From the cell containing the given text, extract its center point as (X, Y) coordinate. 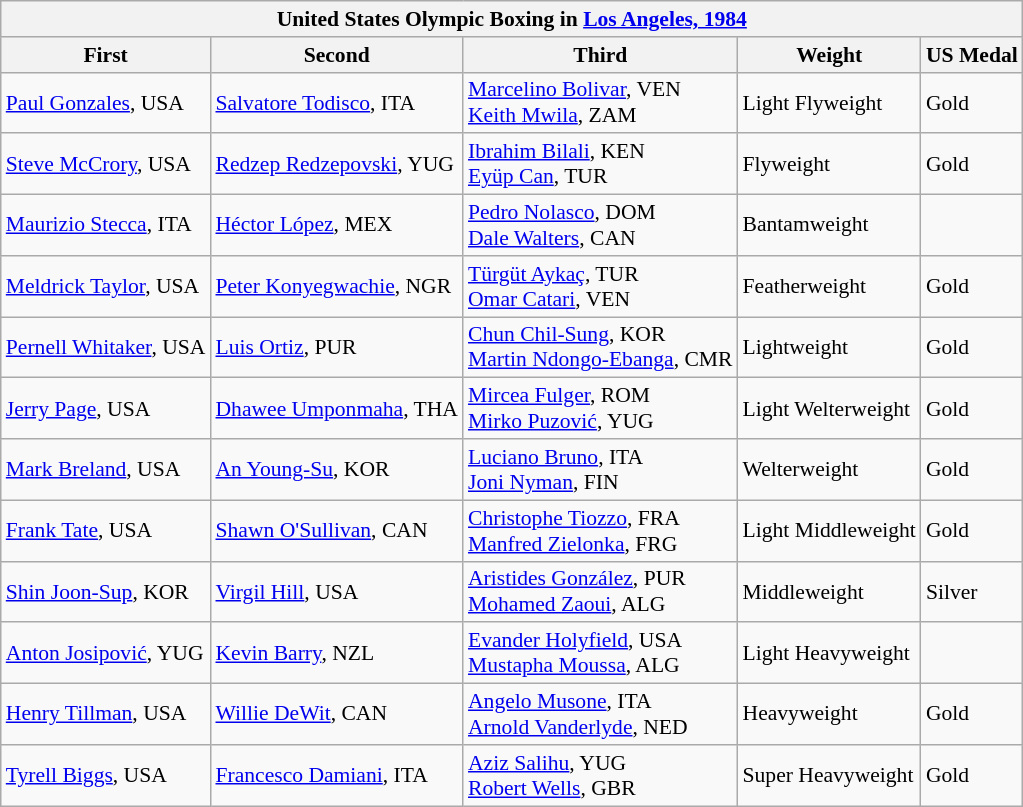
Aziz Salihu, YUG Robert Wells, GBR (600, 776)
Dhawee Umponmaha, THA (336, 408)
Ibrahim Bilali, KEN Eyüp Can, TUR (600, 164)
Flyweight (830, 164)
Meldrick Taylor, USA (106, 286)
Aristides González, PUR Mohamed Zaoui, ALG (600, 592)
Bantamweight (830, 226)
Steve McCrory, USA (106, 164)
First (106, 55)
Middleweight (830, 592)
Pedro Nolasco, DOM Dale Walters, CAN (600, 226)
Tyrell Biggs, USA (106, 776)
Francesco Damiani, ITA (336, 776)
Jerry Page, USA (106, 408)
United States Olympic Boxing in Los Angeles, 1984 (512, 19)
Marcelino Bolivar, VEN Keith Mwila, ZAM (600, 102)
Luis Ortiz, PUR (336, 348)
Mircea Fulger, ROM Mirko Puzović, YUG (600, 408)
Frank Tate, USA (106, 530)
Lightweight (830, 348)
Kevin Barry, NZL (336, 654)
Light Welterweight (830, 408)
Anton Josipović, YUG (106, 654)
Henry Tillman, USA (106, 714)
Super Heavyweight (830, 776)
Maurizio Stecca, ITA (106, 226)
Welterweight (830, 470)
Salvatore Todisco, ITA (336, 102)
An Young-Su, KOR (336, 470)
Light Flyweight (830, 102)
Peter Konyegwachie, NGR (336, 286)
Redzep Redzepovski, YUG (336, 164)
Heavyweight (830, 714)
Shin Joon-Sup, KOR (106, 592)
Luciano Bruno, ITA Joni Nyman, FIN (600, 470)
Christophe Tiozzo, FRA Manfred Zielonka, FRG (600, 530)
Evander Holyfield, USA Mustapha Moussa, ALG (600, 654)
Light Middleweight (830, 530)
Pernell Whitaker, USA (106, 348)
Angelo Musone, ITA Arnold Vanderlyde, NED (600, 714)
Türgüt Aykaç, TUR Omar Catari, VEN (600, 286)
Silver (972, 592)
Héctor López, MEX (336, 226)
US Medal (972, 55)
Paul Gonzales, USA (106, 102)
Shawn O'Sullivan, CAN (336, 530)
Mark Breland, USA (106, 470)
Weight (830, 55)
Willie DeWit, CAN (336, 714)
Featherweight (830, 286)
Light Heavyweight (830, 654)
Virgil Hill, USA (336, 592)
Third (600, 55)
Second (336, 55)
Chun Chil-Sung, KOR Martin Ndongo-Ebanga, CMR (600, 348)
